Determine the (x, y) coordinate at the center of the cell enclosing the given text.  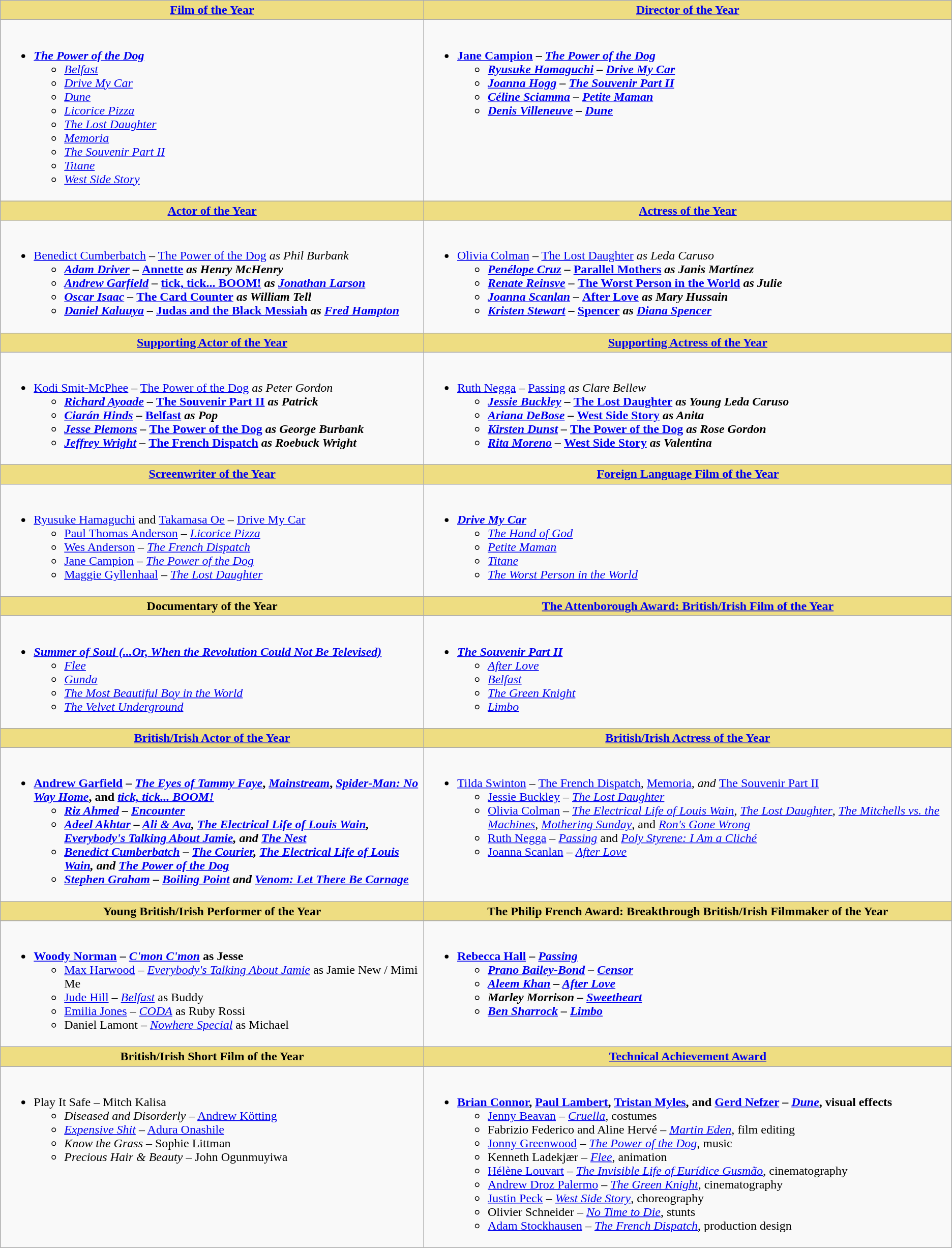
British/Irish Actor of the Year (213, 738)
The Attenborough Award: British/Irish Film of the Year (688, 606)
Foreign Language Film of the Year (688, 474)
The Power of the DogBelfastDrive My CarDuneLicorice PizzaThe Lost DaughterMemoriaThe Souvenir Part IITitaneWest Side Story (213, 110)
Screenwriter of the Year (213, 474)
Director of the Year (688, 10)
British/Irish Short Film of the Year (213, 1057)
British/Irish Actress of the Year (688, 738)
Rebecca Hall – PassingPrano Bailey-Bond – CensorAleem Khan – After LoveMarley Morrison – SweetheartBen Sharrock – Limbo (688, 984)
Actor of the Year (213, 211)
Summer of Soul (...Or, When the Revolution Could Not Be Televised)FleeGundaThe Most Beautiful Boy in the WorldThe Velvet Underground (213, 672)
Supporting Actor of the Year (213, 342)
Documentary of the Year (213, 606)
Film of the Year (213, 10)
The Souvenir Part IIAfter LoveBelfastThe Green KnightLimbo (688, 672)
Actress of the Year (688, 211)
Young British/Irish Performer of the Year (213, 911)
Supporting Actress of the Year (688, 342)
Drive My CarThe Hand of GodPetite MamanTitaneThe Worst Person in the World (688, 540)
The Philip French Award: Breakthrough British/Irish Filmmaker of the Year (688, 911)
Technical Achievement Award (688, 1057)
